Scan for the cell matching the given text and deliver its [x, y] coordinate at center. 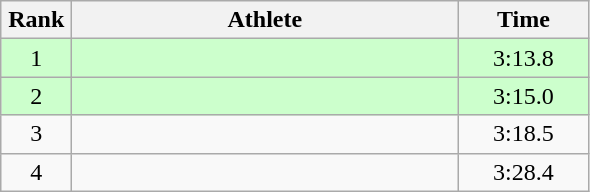
Athlete [265, 20]
2 [36, 96]
3:28.4 [524, 172]
Time [524, 20]
3:18.5 [524, 134]
4 [36, 172]
3 [36, 134]
3:13.8 [524, 58]
1 [36, 58]
Rank [36, 20]
3:15.0 [524, 96]
